Search for the cell housing the specified text and yield its [x, y] center coordinate. 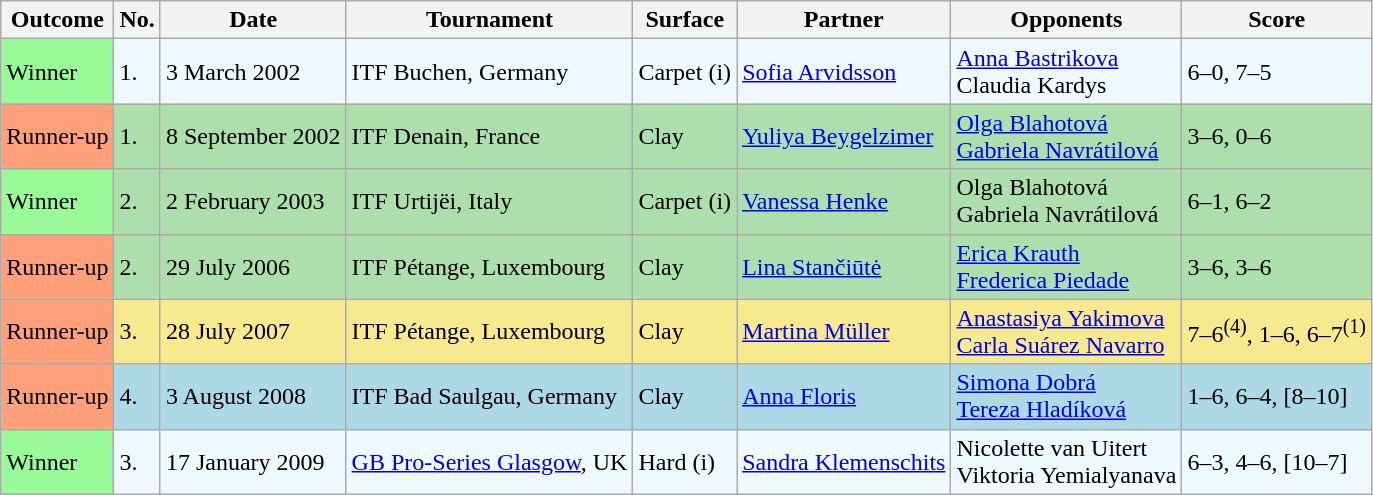
Surface [685, 20]
6–1, 6–2 [1277, 202]
Sandra Klemenschits [844, 462]
No. [137, 20]
Score [1277, 20]
GB Pro-Series Glasgow, UK [490, 462]
Simona Dobrá Tereza Hladíková [1066, 396]
Hard (i) [685, 462]
3 August 2008 [253, 396]
Erica Krauth Frederica Piedade [1066, 266]
Nicolette van Uitert Viktoria Yemialyanava [1066, 462]
ITF Urtijëi, Italy [490, 202]
3–6, 0–6 [1277, 136]
29 July 2006 [253, 266]
ITF Buchen, Germany [490, 72]
28 July 2007 [253, 332]
Date [253, 20]
4. [137, 396]
Sofia Arvidsson [844, 72]
2 February 2003 [253, 202]
Anna Floris [844, 396]
ITF Denain, France [490, 136]
Vanessa Henke [844, 202]
1–6, 6–4, [8–10] [1277, 396]
6–0, 7–5 [1277, 72]
8 September 2002 [253, 136]
Anastasiya Yakimova Carla Suárez Navarro [1066, 332]
7–6(4), 1–6, 6–7(1) [1277, 332]
Anna Bastrikova Claudia Kardys [1066, 72]
Lina Stančiūtė [844, 266]
Yuliya Beygelzimer [844, 136]
6–3, 4–6, [10–7] [1277, 462]
17 January 2009 [253, 462]
Martina Müller [844, 332]
3 March 2002 [253, 72]
3–6, 3–6 [1277, 266]
ITF Bad Saulgau, Germany [490, 396]
Partner [844, 20]
Tournament [490, 20]
Opponents [1066, 20]
Outcome [58, 20]
